Locate the cell with the specified text and output its [x, y] center coordinate. 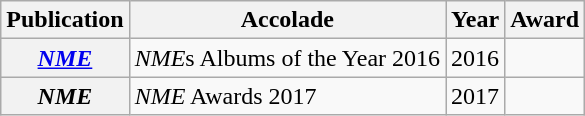
Publication [65, 20]
2016 [476, 58]
NME Awards 2017 [287, 96]
NMEs Albums of the Year 2016 [287, 58]
Award [545, 20]
2017 [476, 96]
Accolade [287, 20]
Year [476, 20]
